Locate the cell with the specified text and output its [x, y] center coordinate. 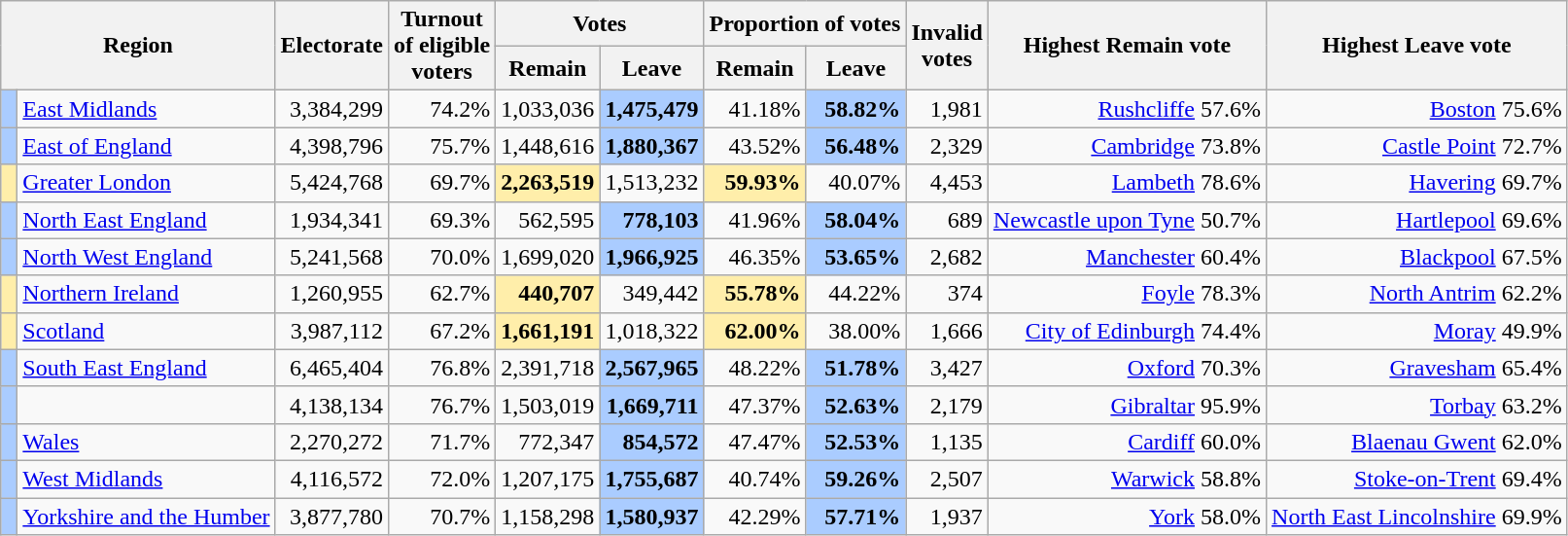
42.29% [754, 517]
69.3% [441, 220]
4,116,572 [331, 479]
76.8% [441, 368]
1,135 [947, 442]
2,329 [947, 146]
3,384,299 [331, 109]
North Antrim 62.2% [1417, 294]
1,513,232 [651, 183]
Warwick 58.8% [1127, 479]
Newcastle upon Tyne 50.7% [1127, 220]
47.47% [754, 442]
Votes [600, 23]
1,018,322 [651, 331]
Highest Leave vote [1417, 46]
1,880,367 [651, 146]
70.7% [441, 517]
East of England [146, 146]
69.7% [441, 183]
40.74% [754, 479]
Yorkshire and the Humber [146, 517]
Scotland [146, 331]
43.52% [754, 146]
Blackpool 67.5% [1417, 257]
Cardiff 60.0% [1127, 442]
72.0% [441, 479]
Wales [146, 442]
1,661,191 [548, 331]
58.04% [855, 220]
Castle Point 72.7% [1417, 146]
56.48% [855, 146]
1,448,616 [548, 146]
East Midlands [146, 109]
Lambeth 78.6% [1127, 183]
2,391,718 [548, 368]
62.00% [754, 331]
1,669,711 [651, 405]
Rushcliffe 57.6% [1127, 109]
1,937 [947, 517]
Northern Ireland [146, 294]
North East England [146, 220]
City of Edinburgh 74.4% [1127, 331]
778,103 [651, 220]
Manchester 60.4% [1127, 257]
Proportion of votes [805, 23]
Highest Remain vote [1127, 46]
46.35% [754, 257]
2,682 [947, 257]
Electorate [331, 46]
6,465,404 [331, 368]
4,453 [947, 183]
62.7% [441, 294]
York 58.0% [1127, 517]
5,424,768 [331, 183]
59.93% [754, 183]
349,442 [651, 294]
374 [947, 294]
Oxford 70.3% [1127, 368]
40.07% [855, 183]
44.22% [855, 294]
Stoke-on-Trent 69.4% [1417, 479]
Hartlepool 69.6% [1417, 220]
1,666 [947, 331]
1,934,341 [331, 220]
North East Lincolnshire 69.9% [1417, 517]
2,567,965 [651, 368]
67.2% [441, 331]
Cambridge 73.8% [1127, 146]
West Midlands [146, 479]
Foyle 78.3% [1127, 294]
1,207,175 [548, 479]
1,033,036 [548, 109]
55.78% [754, 294]
854,572 [651, 442]
38.00% [855, 331]
74.2% [441, 109]
Torbay 63.2% [1417, 405]
1,699,020 [548, 257]
Gravesham 65.4% [1417, 368]
70.0% [441, 257]
1,475,479 [651, 109]
Blaenau Gwent 62.0% [1417, 442]
Turnoutof eligible voters [441, 46]
1,580,937 [651, 517]
41.96% [754, 220]
2,507 [947, 479]
4,138,134 [331, 405]
562,595 [548, 220]
2,263,519 [548, 183]
59.26% [855, 479]
South East England [146, 368]
4,398,796 [331, 146]
Moray 49.9% [1417, 331]
2,270,272 [331, 442]
Boston 75.6% [1417, 109]
689 [947, 220]
3,877,780 [331, 517]
48.22% [754, 368]
52.53% [855, 442]
3,987,112 [331, 331]
47.37% [754, 405]
1,503,019 [548, 405]
41.18% [754, 109]
76.7% [441, 405]
North West England [146, 257]
57.71% [855, 517]
1,158,298 [548, 517]
1,260,955 [331, 294]
Havering 69.7% [1417, 183]
3,427 [947, 368]
Invalid votes [947, 46]
51.78% [855, 368]
75.7% [441, 146]
2,179 [947, 405]
Region [138, 46]
52.63% [855, 405]
5,241,568 [331, 257]
1,981 [947, 109]
71.7% [441, 442]
58.82% [855, 109]
440,707 [548, 294]
Gibraltar 95.9% [1127, 405]
772,347 [548, 442]
Greater London [146, 183]
53.65% [855, 257]
1,966,925 [651, 257]
1,755,687 [651, 479]
